Detect which cell encompasses the target text, then output its [X, Y] center coordinate. 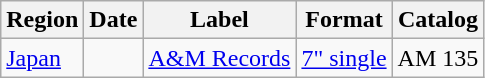
A&M Records [220, 58]
7" single [344, 58]
Catalog [438, 20]
Region [42, 20]
Date [114, 20]
Format [344, 20]
Japan [42, 58]
Label [220, 20]
AM 135 [438, 58]
